Search for the cell housing the specified text and yield its (x, y) center coordinate. 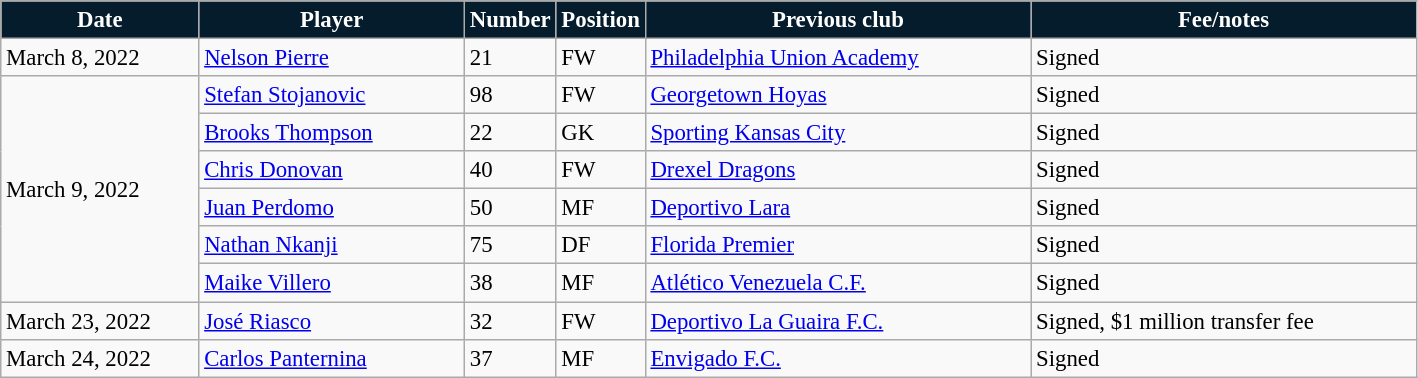
75 (510, 245)
Envigado F.C. (838, 358)
21 (510, 58)
Carlos Panternina (332, 358)
Philadelphia Union Academy (838, 58)
Deportivo La Guaira F.C. (838, 321)
Stefan Stojanovic (332, 95)
March 8, 2022 (100, 58)
40 (510, 170)
50 (510, 208)
Maike Villero (332, 283)
Position (600, 20)
March 9, 2022 (100, 189)
Brooks Thompson (332, 133)
March 23, 2022 (100, 321)
Number (510, 20)
Sporting Kansas City (838, 133)
Player (332, 20)
32 (510, 321)
Florida Premier (838, 245)
22 (510, 133)
Nathan Nkanji (332, 245)
Georgetown Hoyas (838, 95)
Fee/notes (1224, 20)
Deportivo Lara (838, 208)
Juan Perdomo (332, 208)
98 (510, 95)
Signed, $1 million transfer fee (1224, 321)
Atlético Venezuela C.F. (838, 283)
GK (600, 133)
Chris Donovan (332, 170)
Nelson Pierre (332, 58)
March 24, 2022 (100, 358)
José Riasco (332, 321)
37 (510, 358)
Previous club (838, 20)
Drexel Dragons (838, 170)
DF (600, 245)
Date (100, 20)
38 (510, 283)
